Return the (X, Y) coordinate for the center point of the cell that contains the specified text.  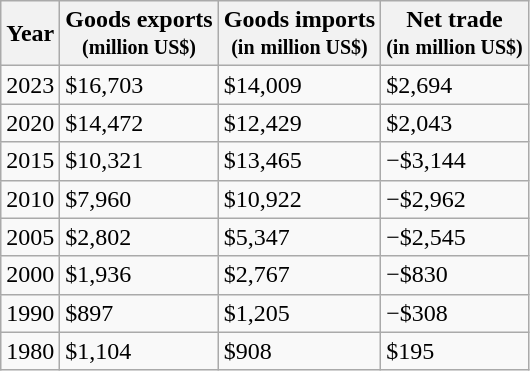
$14,009 (299, 85)
$16,703 (139, 85)
$12,429 (299, 123)
$7,960 (139, 199)
2015 (30, 161)
−$2,545 (455, 237)
$1,936 (139, 275)
−$3,144 (455, 161)
Net trade(in million US$) (455, 34)
−$830 (455, 275)
−$308 (455, 313)
$195 (455, 351)
2005 (30, 237)
2023 (30, 85)
Goods exports(million US$) (139, 34)
$2,802 (139, 237)
−$2,962 (455, 199)
Goods imports(in million US$) (299, 34)
2010 (30, 199)
$13,465 (299, 161)
1980 (30, 351)
$1,205 (299, 313)
$14,472 (139, 123)
2000 (30, 275)
$10,321 (139, 161)
1990 (30, 313)
$10,922 (299, 199)
$2,043 (455, 123)
$2,694 (455, 85)
$2,767 (299, 275)
Year (30, 34)
$1,104 (139, 351)
2020 (30, 123)
$5,347 (299, 237)
$908 (299, 351)
$897 (139, 313)
